Return the [x, y] coordinate for the center point of the cell that contains the specified text.  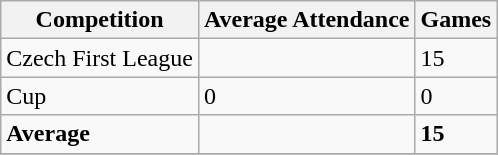
Average Attendance [306, 20]
Average [100, 134]
Czech First League [100, 58]
Cup [100, 96]
Games [456, 20]
Competition [100, 20]
